Extract the [X, Y] coordinate from the center of the cell holding the provided text.  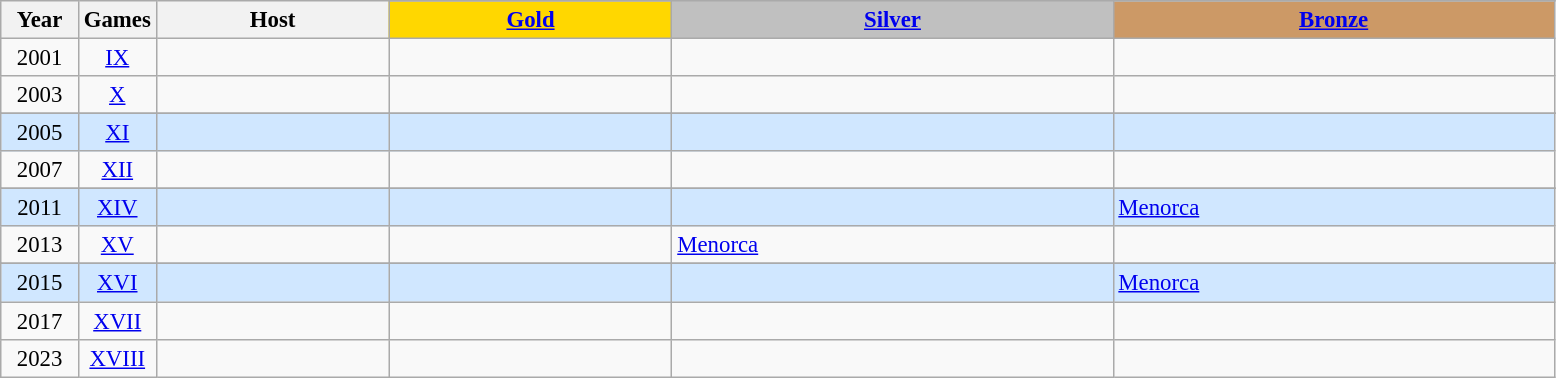
XV [117, 245]
IX [117, 58]
Bronze [1334, 20]
XVIII [117, 358]
XI [117, 133]
2015 [40, 283]
XVI [117, 283]
2007 [40, 170]
2003 [40, 95]
Gold [530, 20]
XIV [117, 208]
2017 [40, 321]
X [117, 95]
XII [117, 170]
Silver [892, 20]
2005 [40, 133]
2013 [40, 245]
2001 [40, 58]
XVII [117, 321]
2023 [40, 358]
Year [40, 20]
Host [272, 20]
Games [117, 20]
2011 [40, 208]
